Return the (X, Y) coordinate for the center point of the cell that contains the specified text.  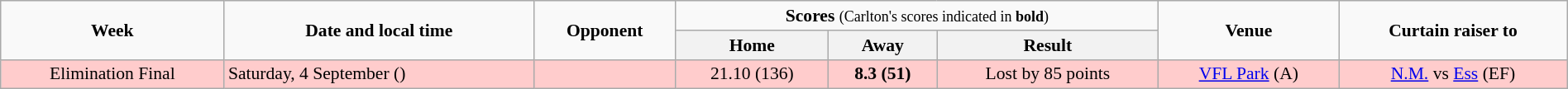
Lost by 85 points (1048, 74)
Home (753, 45)
Elimination Final (112, 74)
Scores (Carlton's scores indicated in bold) (917, 16)
N.M. vs Ess (EF) (1454, 74)
VFL Park (A) (1249, 74)
Venue (1249, 30)
Date and local time (379, 30)
Week (112, 30)
Saturday, 4 September () (379, 74)
21.10 (136) (753, 74)
Curtain raiser to (1454, 30)
Result (1048, 45)
Away (883, 45)
8.3 (51) (883, 74)
Opponent (605, 30)
